Output the (x, y) coordinate of the center of the cell containing the given text.  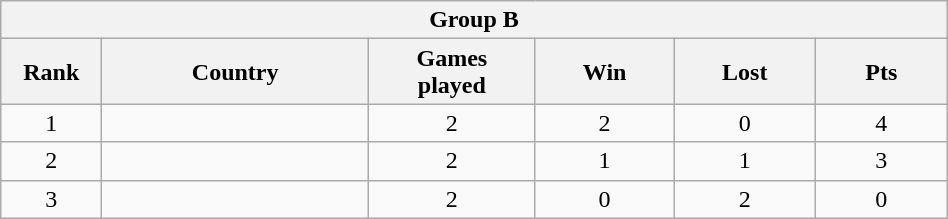
4 (881, 123)
Rank (52, 72)
Pts (881, 72)
Games played (452, 72)
Lost (744, 72)
Group B (474, 20)
Country (236, 72)
Win (604, 72)
